Return (x, y) of the center of cell containing provided text 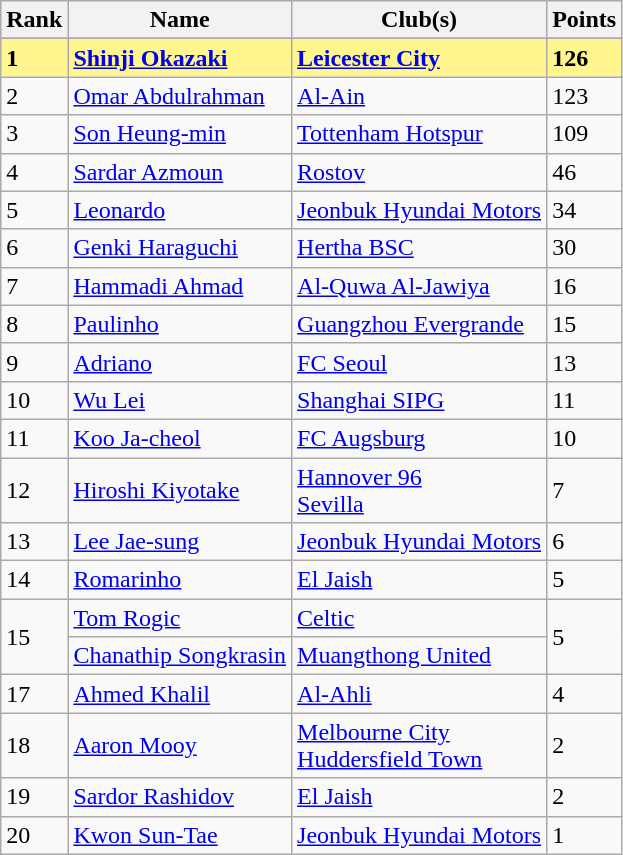
Al-Quwa Al-Jawiya (420, 286)
Points (584, 20)
8 (34, 324)
16 (584, 286)
Omar Abdulrahman (180, 96)
Melbourne City Huddersfield Town (420, 746)
19 (34, 797)
Leonardo (180, 210)
9 (34, 362)
Sardar Azmoun (180, 172)
Lee Jae-sung (180, 542)
Tottenham Hotspur (420, 134)
34 (584, 210)
46 (584, 172)
Hiroshi Kiyotake (180, 490)
Wu Lei (180, 400)
Ahmed Khalil (180, 694)
Muangthong United (420, 656)
Chanathip Songkrasin (180, 656)
FC Augsburg (420, 438)
Kwon Sun-Tae (180, 835)
30 (584, 248)
126 (584, 58)
FC Seoul (420, 362)
123 (584, 96)
Al-Ain (420, 96)
Romarinho (180, 580)
109 (584, 134)
Koo Ja-cheol (180, 438)
18 (34, 746)
Son Heung-min (180, 134)
Sardor Rashidov (180, 797)
Tom Rogic (180, 618)
Celtic (420, 618)
3 (34, 134)
Adriano (180, 362)
Hammadi Ahmad (180, 286)
Club(s) (420, 20)
Aaron Mooy (180, 746)
20 (34, 835)
17 (34, 694)
12 (34, 490)
Leicester City (420, 58)
14 (34, 580)
Hertha BSC (420, 248)
Genki Haraguchi (180, 248)
Shanghai SIPG (420, 400)
Al-Ahli (420, 694)
Name (180, 20)
Paulinho (180, 324)
Guangzhou Evergrande (420, 324)
Shinji Okazaki (180, 58)
Rank (34, 20)
Hannover 96 Sevilla (420, 490)
Rostov (420, 172)
